Scan for the cell matching the given text and deliver its [X, Y] coordinate at center. 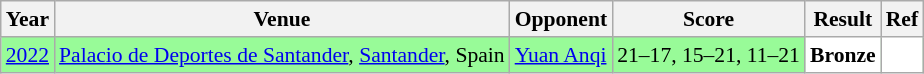
Year [28, 19]
Score [708, 19]
Venue [282, 19]
21–17, 15–21, 11–21 [708, 55]
2022 [28, 55]
Opponent [562, 19]
Yuan Anqi [562, 55]
Result [843, 19]
Ref [902, 19]
Bronze [843, 55]
Palacio de Deportes de Santander, Santander, Spain [282, 55]
